Output the (x, y) coordinate of the center of the cell containing the given text.  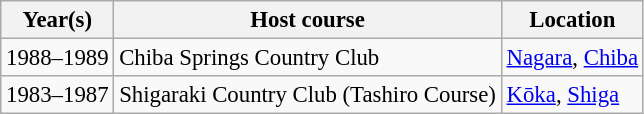
Nagara, Chiba (572, 58)
1988–1989 (58, 58)
Chiba Springs Country Club (308, 58)
Year(s) (58, 20)
1983–1987 (58, 95)
Location (572, 20)
Kōka, Shiga (572, 95)
Shigaraki Country Club (Tashiro Course) (308, 95)
Host course (308, 20)
